Capture the cell that displays the provided text and extract its (X, Y) central coordinate. 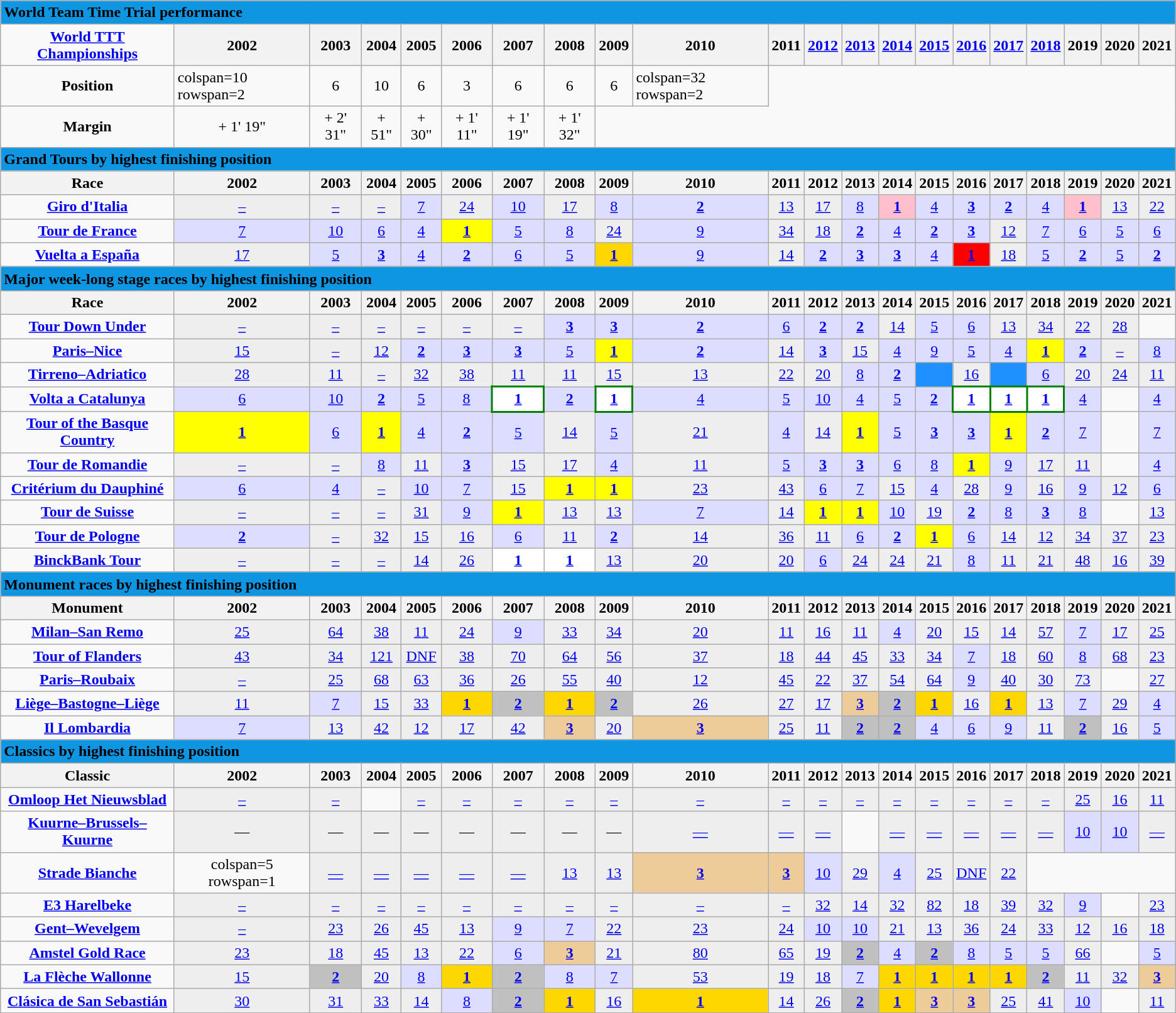
60 (1045, 655)
World TTT Championships (88, 45)
colspan=10 rowspan=2 (242, 85)
Monument (88, 608)
+ 1' 11" (466, 127)
44 (823, 655)
41 (1045, 1000)
53 (700, 977)
70 (518, 655)
+ 30" (422, 127)
Tour de Pologne (88, 536)
Vuelta a España (88, 255)
Giro d'Italia (88, 207)
Tirreno–Adriatico (88, 375)
La Flèche Wallonne (88, 977)
Tour de Romandie (88, 464)
Tour of the Basque Country (88, 432)
Paris–Nice (88, 350)
Tour de Suisse (88, 512)
Milan–San Remo (88, 632)
65 (787, 953)
57 (1045, 632)
Amstel Gold Race (88, 953)
colspan=32 rowspan=2 (700, 85)
Tour de France (88, 231)
Paris–Roubaix (88, 680)
Grand Tours by highest finishing position (588, 159)
73 (1083, 680)
Classic (88, 775)
Gent–Wevelgem (88, 929)
Tour Down Under (88, 326)
Strade Bianche (88, 872)
55 (570, 680)
Position (88, 85)
80 (700, 953)
Major week-long stage races by highest finishing position (588, 278)
Omloop Het Nieuwsblad (88, 799)
54 (897, 680)
56 (614, 655)
+ 2' 31" (335, 127)
BinckBank Tour (88, 560)
Liège–Bastogne–Liège (88, 704)
48 (1083, 560)
121 (381, 655)
Margin (88, 127)
World Team Time Trial performance (588, 13)
Classics by highest finishing position (588, 752)
Il Lombardia (88, 728)
+ 51" (381, 127)
Tour of Flanders (88, 655)
+ 1' 32" (570, 127)
66 (1083, 953)
Kuurne–Brussels–Kuurne (88, 832)
colspan=5 rowspan=1 (242, 872)
Clásica de San Sebastián (88, 1000)
63 (422, 680)
E3 Harelbeke (88, 905)
Monument races by highest finishing position (588, 584)
82 (935, 905)
Volta a Catalunya (88, 399)
Critérium du Dauphiné (88, 488)
